Provide the [x, y] coordinate of the cell's center where the given text is located.  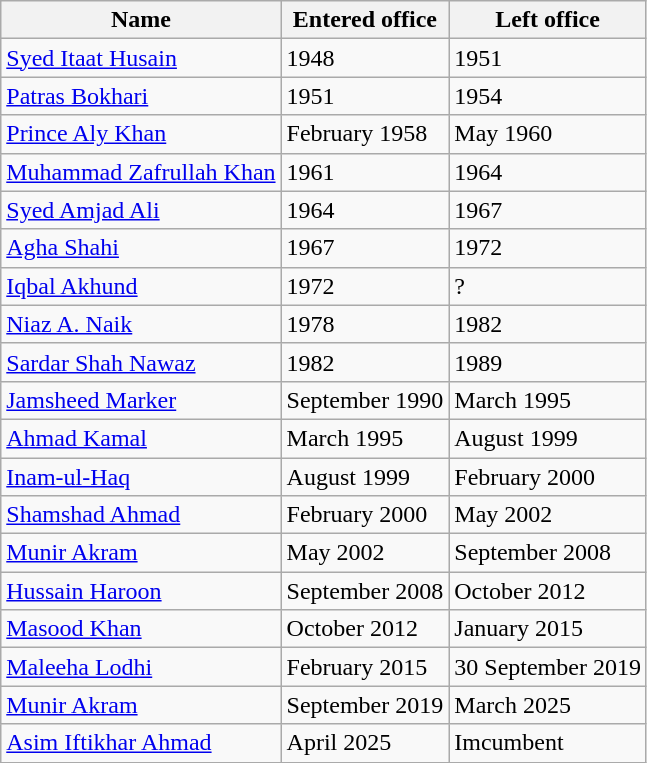
Jamsheed Marker [141, 400]
Syed Amjad Ali [141, 210]
Agha Shahi [141, 248]
1978 [365, 324]
September 2019 [365, 705]
Asim Iftikhar Ahmad [141, 743]
February 1958 [365, 134]
Muhammad Zafrullah Khan [141, 172]
April 2025 [365, 743]
Left office [548, 20]
Iqbal Akhund [141, 286]
1961 [365, 172]
January 2015 [548, 629]
30 September 2019 [548, 667]
Maleeha Lodhi [141, 667]
March 2025 [548, 705]
Name [141, 20]
Entered office [365, 20]
Hussain Haroon [141, 591]
1948 [365, 58]
Masood Khan [141, 629]
Ahmad Kamal [141, 438]
February 2015 [365, 667]
Syed Itaat Husain [141, 58]
September 1990 [365, 400]
May 1960 [548, 134]
Niaz A. Naik [141, 324]
Inam-ul-Haq [141, 477]
Imcumbent [548, 743]
? [548, 286]
Prince Aly Khan [141, 134]
Shamshad Ahmad [141, 515]
1954 [548, 96]
Patras Bokhari [141, 96]
Sardar Shah Nawaz [141, 362]
1989 [548, 362]
